Extract the [x, y] coordinate from the center of the cell holding the provided text.  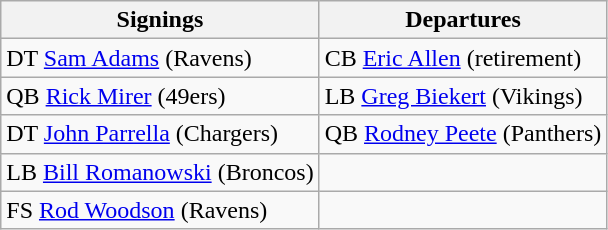
DT Sam Adams (Ravens) [160, 58]
DT John Parrella (Chargers) [160, 134]
Signings [160, 20]
FS Rod Woodson (Ravens) [160, 210]
QB Rick Mirer (49ers) [160, 96]
CB Eric Allen (retirement) [463, 58]
LB Greg Biekert (Vikings) [463, 96]
Departures [463, 20]
LB Bill Romanowski (Broncos) [160, 172]
QB Rodney Peete (Panthers) [463, 134]
